Locate the cell with the specified text and output its [x, y] center coordinate. 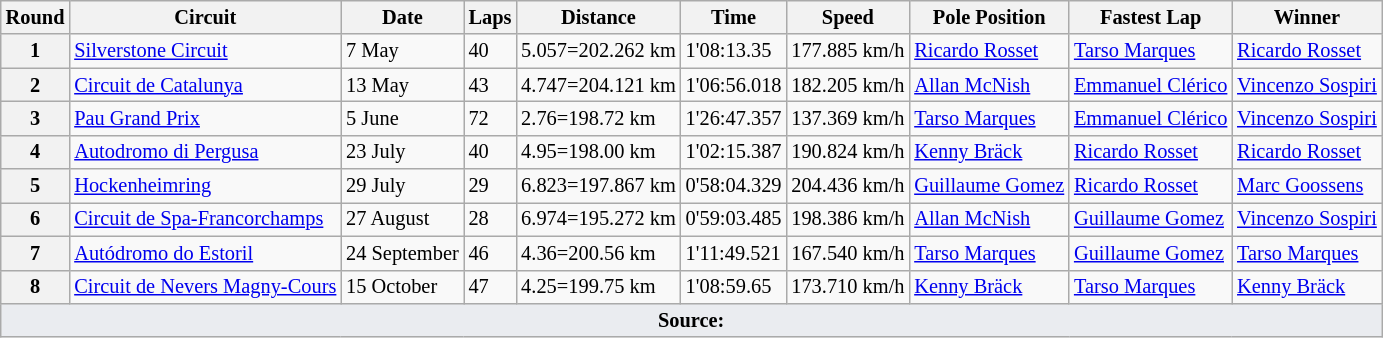
1'11:49.521 [734, 253]
1'26:47.357 [734, 118]
Date [402, 17]
6.823=197.867 km [598, 186]
24 September [402, 253]
1'06:56.018 [734, 85]
8 [36, 287]
0'58:04.329 [734, 186]
3 [36, 118]
Circuit de Catalunya [205, 85]
Time [734, 17]
1'02:15.387 [734, 152]
6.974=195.272 km [598, 219]
Speed [848, 17]
43 [490, 85]
Source: [692, 320]
5 June [402, 118]
2.76=198.72 km [598, 118]
29 [490, 186]
Round [36, 17]
4.95=198.00 km [598, 152]
1 [36, 51]
182.205 km/h [848, 85]
177.885 km/h [848, 51]
2 [36, 85]
27 August [402, 219]
Pau Grand Prix [205, 118]
Distance [598, 17]
Circuit de Spa-Francorchamps [205, 219]
29 July [402, 186]
28 [490, 219]
Laps [490, 17]
1'08:13.35 [734, 51]
204.436 km/h [848, 186]
0'59:03.485 [734, 219]
Autodromo di Pergusa [205, 152]
Circuit de Nevers Magny-Cours [205, 287]
4.747=204.121 km [598, 85]
Winner [1306, 17]
7 [36, 253]
7 May [402, 51]
Marc Goossens [1306, 186]
167.540 km/h [848, 253]
5 [36, 186]
13 May [402, 85]
190.824 km/h [848, 152]
5.057=202.262 km [598, 51]
23 July [402, 152]
Autódromo do Estoril [205, 253]
Fastest Lap [1150, 17]
198.386 km/h [848, 219]
4.25=199.75 km [598, 287]
Silverstone Circuit [205, 51]
173.710 km/h [848, 287]
4.36=200.56 km [598, 253]
4 [36, 152]
Circuit [205, 17]
15 October [402, 287]
72 [490, 118]
137.369 km/h [848, 118]
Pole Position [989, 17]
Hockenheimring [205, 186]
6 [36, 219]
1'08:59.65 [734, 287]
46 [490, 253]
47 [490, 287]
